Extract the [x, y] coordinate from the center of the cell holding the provided text.  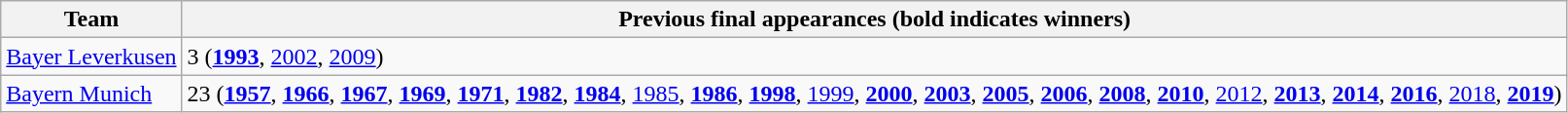
Team [91, 19]
3 (1993, 2002, 2009) [875, 56]
23 (1957, 1966, 1967, 1969, 1971, 1982, 1984, 1985, 1986, 1998, 1999, 2000, 2003, 2005, 2006, 2008, 2010, 2012, 2013, 2014, 2016, 2018, 2019) [875, 94]
Bayern Munich [91, 94]
Bayer Leverkusen [91, 56]
Previous final appearances (bold indicates winners) [875, 19]
